Return [X, Y] of the center of cell containing provided text 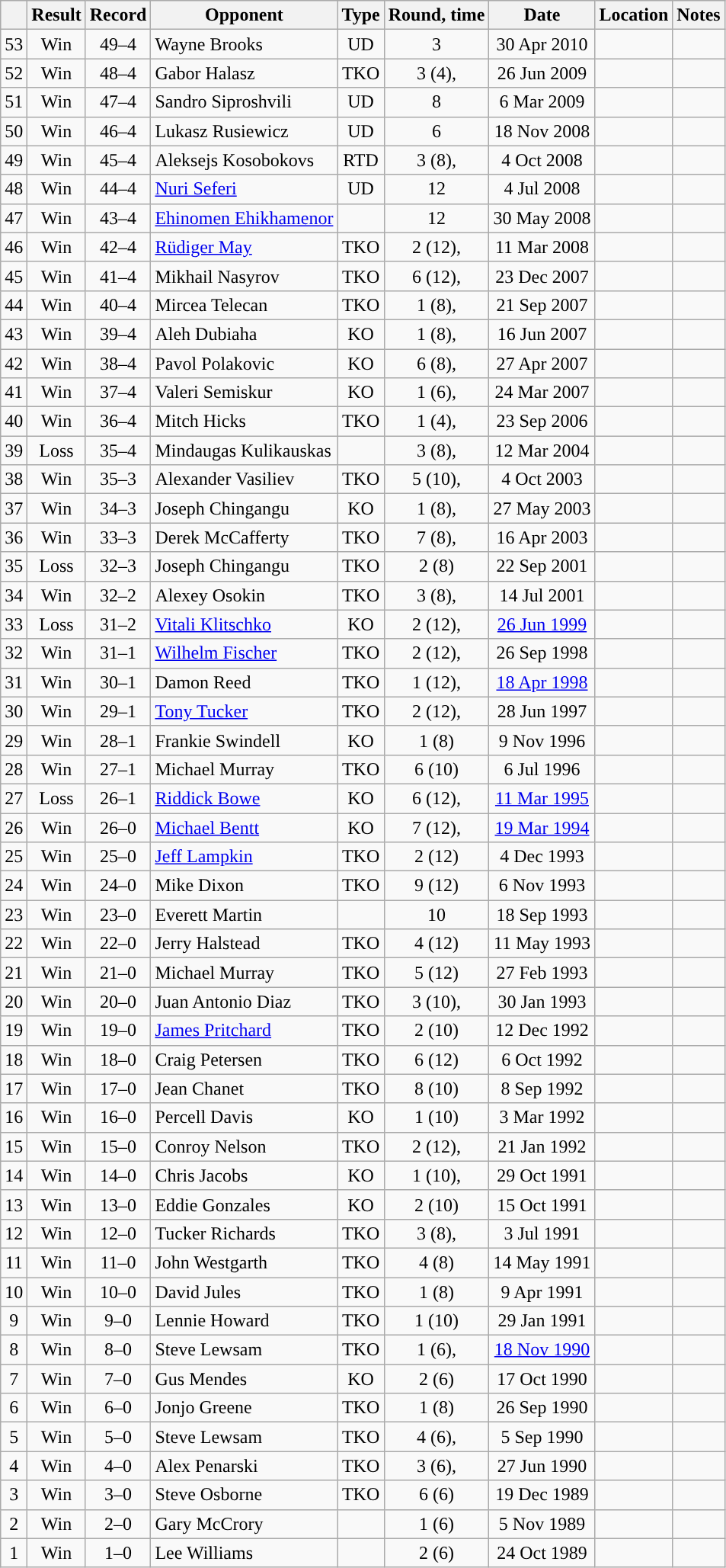
5 [14, 1437]
9 Nov 1996 [542, 740]
Lee Williams [244, 1553]
7 (8), [437, 537]
6 (6) [437, 1495]
44–4 [118, 189]
6 Jul 1996 [542, 769]
24 [14, 886]
11 [14, 1262]
15–0 [118, 1146]
20 [14, 1002]
43 [14, 334]
23 Sep 2006 [542, 422]
22–0 [118, 944]
3–0 [118, 1495]
3 (10), [437, 1002]
29 [14, 740]
38–4 [118, 364]
31–2 [118, 624]
6 (8), [437, 364]
Aleksejs Kosobokovs [244, 160]
4 (8) [437, 1262]
27–1 [118, 769]
26–0 [118, 827]
18 Apr 1998 [542, 682]
Jeff Lampkin [244, 857]
35–3 [118, 479]
23–0 [118, 915]
26 Sep 1998 [542, 653]
32 [14, 653]
47 [14, 218]
Record [118, 15]
46–4 [118, 131]
19 Mar 1994 [542, 827]
1 (4), [437, 422]
41–4 [118, 276]
Tucker Richards [244, 1233]
Nuri Seferi [244, 189]
27 Apr 2007 [542, 364]
RTD [361, 160]
Notes [699, 15]
12 Dec 1992 [542, 1031]
46 [14, 247]
Conroy Nelson [244, 1146]
47–4 [118, 102]
16 Apr 2003 [542, 537]
9 Apr 1991 [542, 1292]
Location [634, 15]
David Jules [244, 1292]
23 [14, 915]
Aleh Dubiaha [244, 334]
1 (6) [437, 1524]
30 Jan 1993 [542, 1002]
5 (10), [437, 479]
30 May 2008 [542, 218]
14 May 1991 [542, 1262]
8–0 [118, 1350]
40 [14, 422]
Eddie Gonzales [244, 1204]
17–0 [118, 1089]
24 Oct 1989 [542, 1553]
42 [14, 364]
53 [14, 44]
50 [14, 131]
35–4 [118, 451]
4 (12) [437, 944]
17 [14, 1089]
Gabor Halasz [244, 73]
2 [14, 1524]
Derek McCafferty [244, 537]
Type [361, 15]
James Pritchard [244, 1031]
29–1 [118, 711]
12–0 [118, 1233]
Ehinomen Ehikhamenor [244, 218]
18 Nov 2008 [542, 131]
Riddick Bowe [244, 798]
Lennie Howard [244, 1321]
21 Sep 2007 [542, 305]
41 [14, 393]
52 [14, 73]
4 [14, 1466]
Vitali Klitschko [244, 624]
4 Dec 1993 [542, 857]
31 [14, 682]
Mikhail Nasyrov [244, 276]
33–3 [118, 537]
4–0 [118, 1466]
12 Mar 2004 [542, 451]
14 [14, 1175]
Steve Osborne [244, 1495]
21–0 [118, 973]
28 [14, 769]
19 Dec 1989 [542, 1495]
18 Nov 1990 [542, 1350]
26 Sep 1990 [542, 1408]
44 [14, 305]
26 [14, 827]
9 [14, 1321]
Jerry Halstead [244, 944]
Mircea Telecan [244, 305]
14 Jul 2001 [542, 595]
19–0 [118, 1031]
Round, time [437, 15]
27 Feb 1993 [542, 973]
11 Mar 1995 [542, 798]
23 Dec 2007 [542, 276]
Wilhelm Fischer [244, 653]
6 Oct 1992 [542, 1060]
5–0 [118, 1437]
6 Mar 2009 [542, 102]
36 [14, 537]
49 [14, 160]
Sandro Siproshvili [244, 102]
33 [14, 624]
27 May 2003 [542, 508]
Wayne Brooks [244, 44]
7 [14, 1379]
22 [14, 944]
2 (12) [437, 857]
16 Jun 2007 [542, 334]
Jean Chanet [244, 1089]
9 (12) [437, 886]
6 Nov 1993 [542, 886]
38 [14, 479]
36–4 [118, 422]
18–0 [118, 1060]
1 (10), [437, 1175]
Jonjo Greene [244, 1408]
Juan Antonio Diaz [244, 1002]
4 Jul 2008 [542, 189]
15 [14, 1146]
37–4 [118, 393]
Everett Martin [244, 915]
11 May 1993 [542, 944]
3 (6), [437, 1466]
32–3 [118, 566]
Gary McCrory [244, 1524]
4 (6), [437, 1437]
8 Sep 1992 [542, 1089]
30 [14, 711]
Result [56, 15]
22 Sep 2001 [542, 566]
26 Jun 2009 [542, 73]
7 (12), [437, 827]
14–0 [118, 1175]
3 Mar 1992 [542, 1117]
Lukasz Rusiewicz [244, 131]
2–0 [118, 1524]
Tony Tucker [244, 711]
1–0 [118, 1553]
Craig Petersen [244, 1060]
4 Oct 2003 [542, 479]
15 Oct 1991 [542, 1204]
25–0 [118, 857]
28 Jun 1997 [542, 711]
42–4 [118, 247]
39–4 [118, 334]
17 Oct 1990 [542, 1379]
5 (12) [437, 973]
Mike Dixon [244, 886]
28–1 [118, 740]
Chris Jacobs [244, 1175]
Rüdiger May [244, 247]
5 Nov 1989 [542, 1524]
6 (12) [437, 1060]
34–3 [118, 508]
27 [14, 798]
13–0 [118, 1204]
21 Jan 1992 [542, 1146]
3 (4), [437, 73]
7–0 [118, 1379]
Mindaugas Kulikauskas [244, 451]
18 Sep 1993 [542, 915]
10–0 [118, 1292]
1 (12), [437, 682]
29 Jan 1991 [542, 1321]
19 [14, 1031]
35 [14, 566]
20–0 [118, 1002]
16 [14, 1117]
31–1 [118, 653]
30 Apr 2010 [542, 44]
30–1 [118, 682]
25 [14, 857]
Damon Reed [244, 682]
39 [14, 451]
Alex Penarski [244, 1466]
18 [14, 1060]
49–4 [118, 44]
5 Sep 1990 [542, 1437]
24 Mar 2007 [542, 393]
Alexander Vasiliev [244, 479]
11–0 [118, 1262]
11 Mar 2008 [542, 247]
34 [14, 595]
Gus Mendes [244, 1379]
13 [14, 1204]
24–0 [118, 886]
45 [14, 276]
40–4 [118, 305]
27 Jun 1990 [542, 1466]
16–0 [118, 1117]
48–4 [118, 73]
Mitch Hicks [244, 422]
3 Jul 1991 [542, 1233]
Michael Bentt [244, 827]
26–1 [118, 798]
45–4 [118, 160]
Pavol Polakovic [244, 364]
Percell Davis [244, 1117]
21 [14, 973]
32–2 [118, 595]
6–0 [118, 1408]
51 [14, 102]
37 [14, 508]
1 [14, 1553]
2 (8) [437, 566]
9–0 [118, 1321]
48 [14, 189]
Opponent [244, 15]
8 (10) [437, 1089]
John Westgarth [244, 1262]
Date [542, 15]
26 Jun 1999 [542, 624]
4 Oct 2008 [542, 160]
43–4 [118, 218]
29 Oct 1991 [542, 1175]
Valeri Semiskur [244, 393]
Frankie Swindell [244, 740]
Alexey Osokin [244, 595]
6 (10) [437, 769]
